For the text-containing cell, return its midpoint in (x, y) coordinate format. 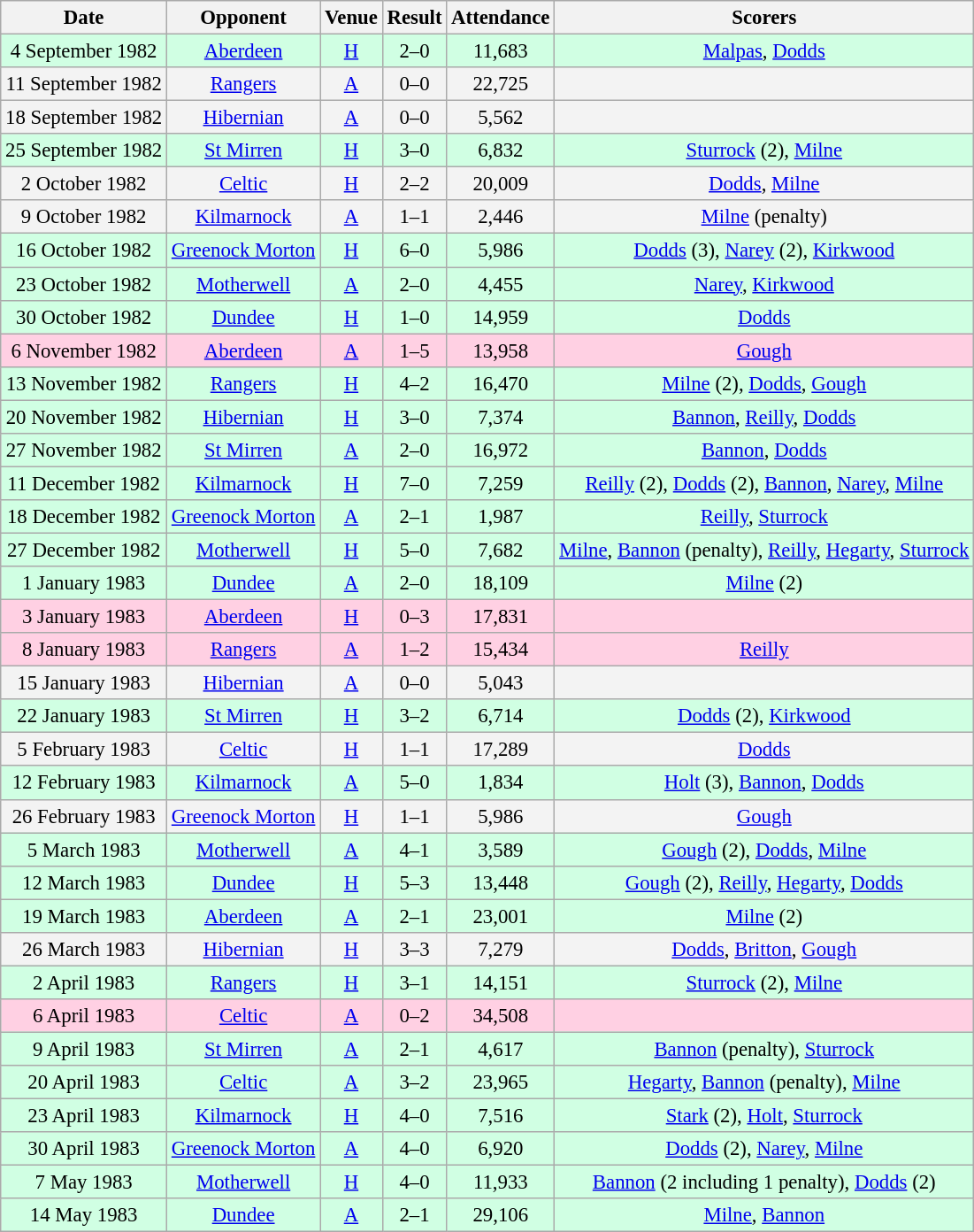
13,958 (501, 350)
Bannon, Dodds (764, 450)
7,682 (501, 550)
Result (414, 18)
Opponent (244, 18)
2,446 (501, 217)
0–2 (414, 1016)
27 November 1982 (84, 450)
18 September 1982 (84, 118)
6,714 (501, 716)
16,470 (501, 383)
5 March 1983 (84, 850)
15,434 (501, 650)
1 January 1983 (84, 583)
Holt (3), Bannon, Dodds (764, 783)
2 April 1983 (84, 982)
16,972 (501, 450)
5 February 1983 (84, 750)
9 October 1982 (84, 217)
Dodds (2), Narey, Milne (764, 1149)
5,043 (501, 683)
26 February 1983 (84, 816)
4–2 (414, 383)
30 April 1983 (84, 1149)
Venue (352, 18)
4,617 (501, 1049)
4,455 (501, 284)
23,965 (501, 1082)
20 November 1982 (84, 417)
14,959 (501, 317)
11 December 1982 (84, 483)
Bannon (penalty), Sturrock (764, 1049)
18,109 (501, 583)
16 October 1982 (84, 250)
7,374 (501, 417)
Dodds (2), Kirkwood (764, 716)
1–0 (414, 317)
19 March 1983 (84, 916)
20,009 (501, 184)
Milne (2), Dodds, Gough (764, 383)
Attendance (501, 18)
7,516 (501, 1116)
12 March 1983 (84, 882)
3 January 1983 (84, 617)
Malpas, Dodds (764, 51)
Narey, Kirkwood (764, 284)
12 February 1983 (84, 783)
23,001 (501, 916)
Date (84, 18)
2–2 (414, 184)
5,562 (501, 118)
22 January 1983 (84, 716)
11,683 (501, 51)
4–1 (414, 850)
Reilly (764, 650)
27 December 1982 (84, 550)
29,106 (501, 1215)
14 May 1983 (84, 1215)
Reilly (2), Dodds (2), Bannon, Narey, Milne (764, 483)
Dodds, Britton, Gough (764, 950)
7 May 1983 (84, 1182)
11 September 1982 (84, 84)
3–1 (414, 982)
6 April 1983 (84, 1016)
17,289 (501, 750)
30 October 1982 (84, 317)
6–0 (414, 250)
8 January 1983 (84, 650)
4 September 1982 (84, 51)
22,725 (501, 84)
6 November 1982 (84, 350)
Dodds, Milne (764, 184)
Dodds (3), Narey (2), Kirkwood (764, 250)
Stark (2), Holt, Sturrock (764, 1116)
Scorers (764, 18)
0–3 (414, 617)
6,832 (501, 150)
Milne (penalty) (764, 217)
Bannon (2 including 1 penalty), Dodds (2) (764, 1182)
18 December 1982 (84, 517)
11,933 (501, 1182)
7,259 (501, 483)
3,589 (501, 850)
23 April 1983 (84, 1116)
13,448 (501, 882)
7–0 (414, 483)
25 September 1982 (84, 150)
1–2 (414, 650)
7,279 (501, 950)
23 October 1982 (84, 284)
17,831 (501, 617)
13 November 1982 (84, 383)
9 April 1983 (84, 1049)
Bannon, Reilly, Dodds (764, 417)
Milne, Bannon (764, 1215)
1,987 (501, 517)
Hegarty, Bannon (penalty), Milne (764, 1082)
20 April 1983 (84, 1082)
1–5 (414, 350)
Gough (2), Reilly, Hegarty, Dodds (764, 882)
6,920 (501, 1149)
1,834 (501, 783)
5–3 (414, 882)
Milne, Bannon (penalty), Reilly, Hegarty, Sturrock (764, 550)
14,151 (501, 982)
Reilly, Sturrock (764, 517)
34,508 (501, 1016)
26 March 1983 (84, 950)
Gough (2), Dodds, Milne (764, 850)
2 October 1982 (84, 184)
3–3 (414, 950)
15 January 1983 (84, 683)
